Provide the (X, Y) coordinate of the cell's center where the given text is located.  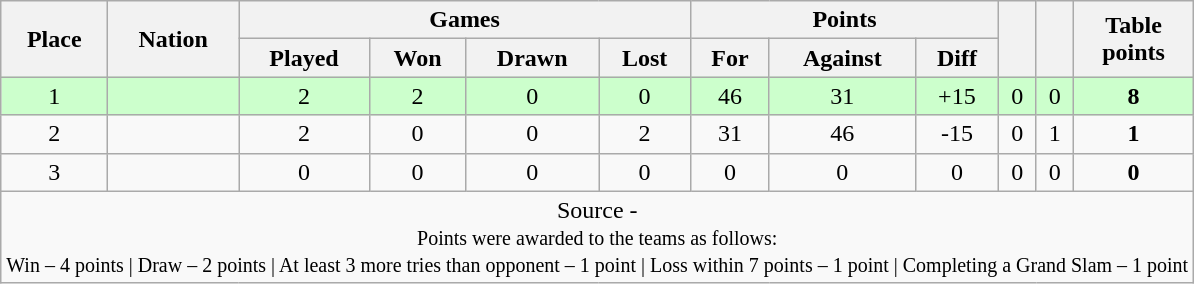
3 (54, 172)
For (730, 58)
-15 (956, 134)
Games (465, 20)
+15 (956, 96)
8 (1133, 96)
Won (417, 58)
Place (54, 39)
Tablepoints (1133, 39)
Drawn (532, 58)
Lost (645, 58)
Played (304, 58)
Against (842, 58)
Points (845, 20)
Diff (956, 58)
Nation (174, 39)
